Extract the [x, y] coordinate from the center of the cell holding the provided text.  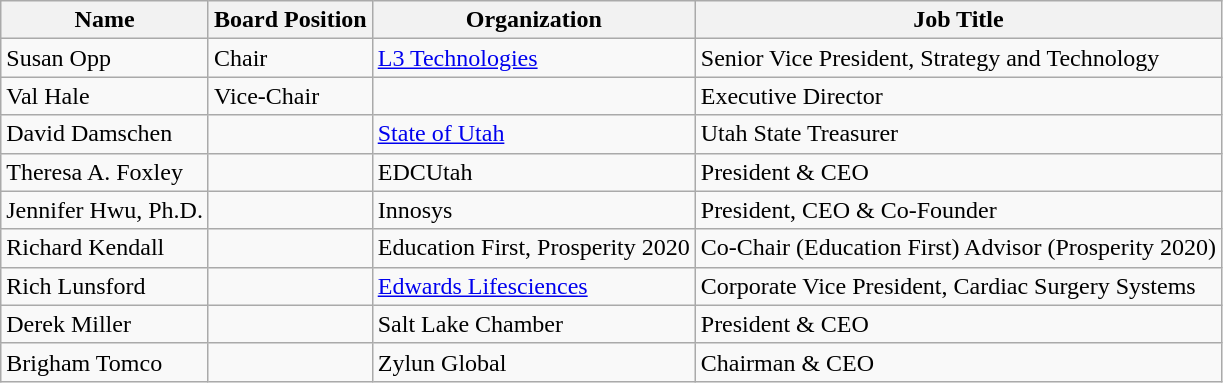
Executive Director [958, 96]
Theresa A. Foxley [105, 172]
Corporate Vice President, Cardiac Surgery Systems [958, 286]
State of Utah [534, 134]
L3 Technologies [534, 58]
Salt Lake Chamber [534, 324]
Richard Kendall [105, 248]
Derek Miller [105, 324]
Val Hale [105, 96]
Jennifer Hwu, Ph.D. [105, 210]
President, CEO & Co-Founder [958, 210]
Board Position [290, 20]
Chairman & CEO [958, 362]
David Damschen [105, 134]
Senior Vice President, Strategy and Technology [958, 58]
Utah State Treasurer [958, 134]
Vice-Chair [290, 96]
Co-Chair (Education First) Advisor (Prosperity 2020) [958, 248]
Rich Lunsford [105, 286]
Susan Opp [105, 58]
EDCUtah [534, 172]
Education First, Prosperity 2020 [534, 248]
Job Title [958, 20]
Zylun Global [534, 362]
Organization [534, 20]
Innosys [534, 210]
Chair [290, 58]
Name [105, 20]
Brigham Tomco [105, 362]
Edwards Lifesciences [534, 286]
